Identify which cell holds the provided text, then report its [x, y] central coordinate. 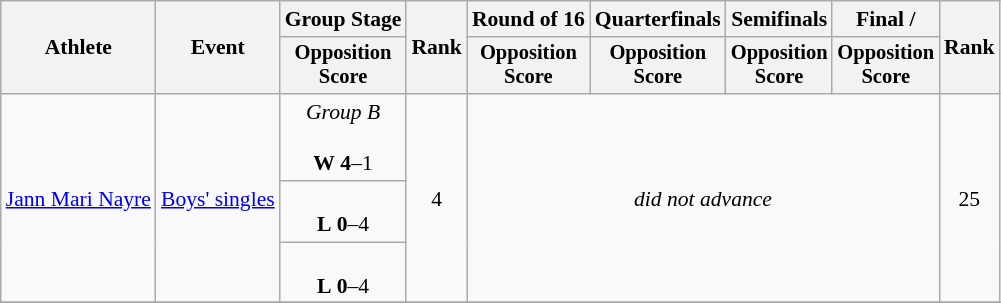
Boys' singles [218, 198]
Event [218, 48]
Final / [886, 19]
Quarterfinals [658, 19]
Jann Mari Nayre [78, 198]
Group Stage [344, 19]
Group B W 4–1 [344, 138]
4 [436, 198]
Round of 16 [528, 19]
Semifinals [780, 19]
Athlete [78, 48]
did not advance [703, 198]
25 [970, 198]
